Provide the (x, y) coordinate of the cell's center where the given text is located.  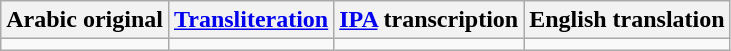
English translation (627, 20)
Transliteration (250, 20)
Arabic original (85, 20)
IPA transcription (429, 20)
